Pinpoint the cell where the given text exists, returning its [X, Y] midpoint coordinate. 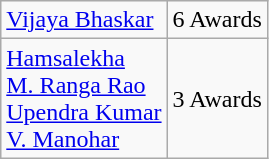
Vijaya Bhaskar [84, 20]
6 Awards [217, 20]
HamsalekhaM. Ranga RaoUpendra KumarV. Manohar [84, 98]
3 Awards [217, 98]
